Extract the (x, y) coordinate from the center of the cell holding the provided text.  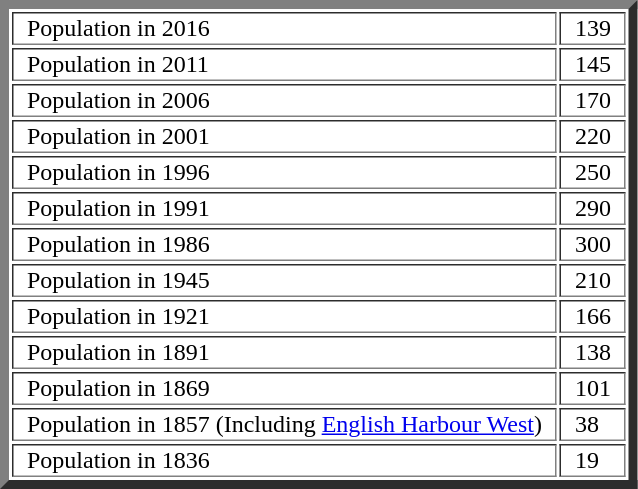
Population in 1986 (284, 244)
Population in 2011 (284, 64)
Population in 1869 (284, 388)
Population in 2006 (284, 100)
250 (593, 172)
170 (593, 100)
220 (593, 136)
Population in 1996 (284, 172)
138 (593, 352)
Population in 1991 (284, 208)
Population in 1836 (284, 460)
Population in 1857 (Including English Harbour West) (284, 424)
Population in 2016 (284, 28)
145 (593, 64)
139 (593, 28)
Population in 1945 (284, 280)
19 (593, 460)
Population in 1891 (284, 352)
38 (593, 424)
166 (593, 316)
300 (593, 244)
290 (593, 208)
210 (593, 280)
Population in 2001 (284, 136)
Population in 1921 (284, 316)
101 (593, 388)
